Output the [x, y] coordinate of the center of the cell containing the given text.  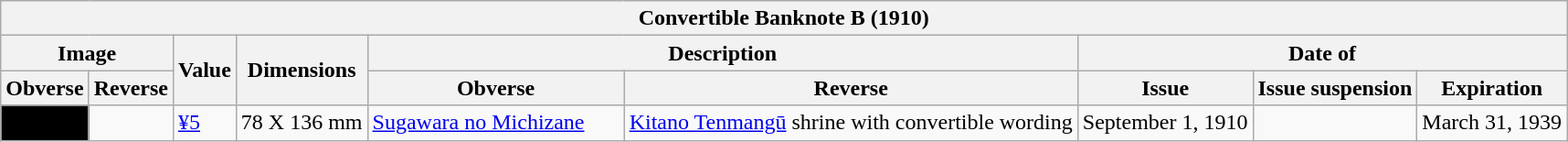
Value [205, 71]
Description [722, 53]
78 X 136 mm [302, 123]
Dimensions [302, 71]
Issue [1165, 88]
Image [88, 53]
Kitano Tenmangū shrine with convertible wording [851, 123]
Issue suspension [1335, 88]
Date of [1321, 53]
Expiration [1492, 88]
Sugawara no Michizane [495, 123]
September 1, 1910 [1165, 123]
¥5 [205, 123]
March 31, 1939 [1492, 123]
Convertible Banknote B (1910) [784, 18]
